Return [X, Y] of the center of cell containing provided text 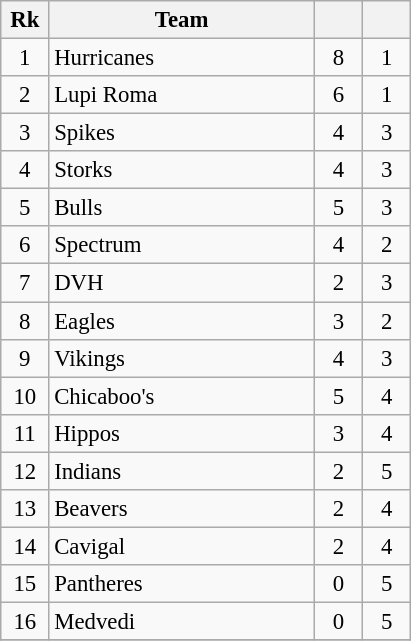
Beavers [182, 509]
Chicaboo's [182, 396]
12 [25, 471]
Spikes [182, 133]
16 [25, 621]
Hurricanes [182, 58]
Cavigal [182, 546]
DVH [182, 283]
15 [25, 584]
Lupi Roma [182, 95]
Rk [25, 20]
Team [182, 20]
14 [25, 546]
Indians [182, 471]
Bulls [182, 208]
Spectrum [182, 245]
Hippos [182, 433]
9 [25, 358]
Vikings [182, 358]
11 [25, 433]
7 [25, 283]
Pantheres [182, 584]
10 [25, 396]
Storks [182, 170]
Medvedi [182, 621]
Eagles [182, 321]
13 [25, 509]
